Return [X, Y] of the center of cell containing provided text 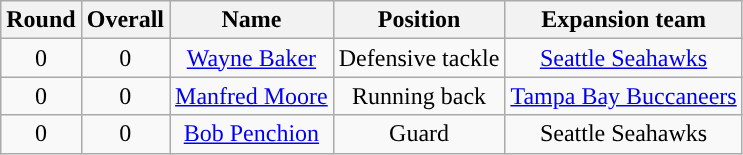
Manfred Moore [252, 96]
Defensive tackle [419, 58]
Overall [125, 20]
Round [41, 20]
Guard [419, 134]
Tampa Bay Buccaneers [624, 96]
Wayne Baker [252, 58]
Running back [419, 96]
Position [419, 20]
Bob Penchion [252, 134]
Expansion team [624, 20]
Name [252, 20]
